Provide the [x, y] coordinate of the cell's center where the given text is located.  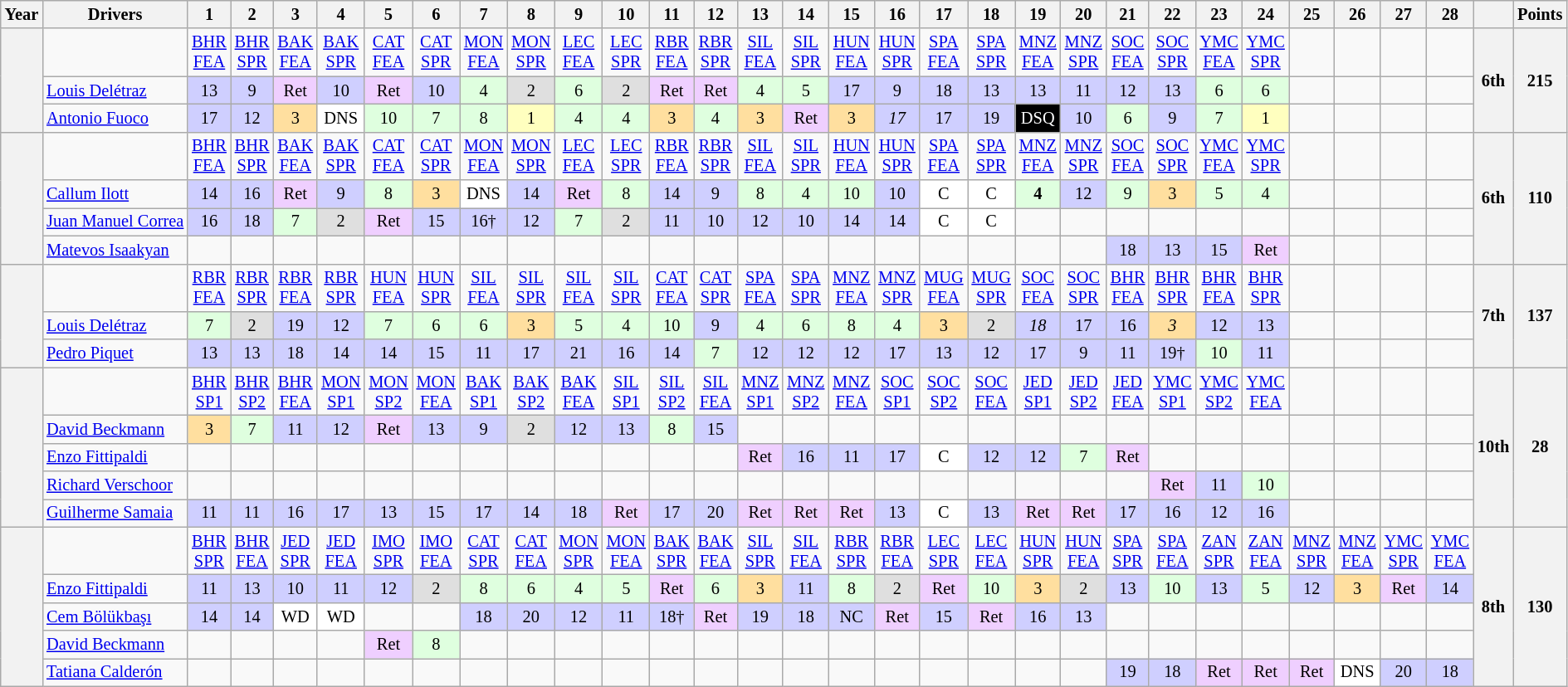
22 [1172, 14]
MNZSP2 [805, 392]
18† [672, 616]
Year [22, 14]
25 [1312, 14]
YMCSP1 [1172, 392]
Juan Manuel Correa [115, 222]
27 [1404, 14]
MONSP2 [388, 392]
JEDSP1 [1038, 392]
BHRSP1 [209, 392]
Cem Bölükbaşı [115, 616]
Pedro Piquet [115, 353]
SILSP2 [672, 392]
IMOSPR [388, 551]
JEDSP2 [1084, 392]
NC [852, 616]
26 [1358, 14]
BHRSP2 [252, 392]
130 [1540, 607]
MNZSP1 [760, 392]
BAKSP2 [531, 392]
SOCSP2 [943, 392]
Antonio Fuoco [115, 118]
YMCSP2 [1219, 392]
Guilherme Samaia [115, 513]
BAKSP1 [483, 392]
10th [1493, 447]
19† [1172, 353]
23 [1219, 14]
Drivers [115, 14]
Matevos Isaakyan [115, 250]
Richard Verschoor [115, 485]
8th [1493, 607]
ZANSPR [1219, 551]
215 [1540, 80]
110 [1540, 197]
MONSP1 [340, 392]
Points [1540, 14]
Tatiana Calderón [115, 672]
MUGFEA [943, 288]
IMOFEA [437, 551]
ZANFEA [1266, 551]
JEDSPR [296, 551]
16† [483, 222]
Callum Ilott [115, 194]
24 [1266, 14]
7th [1493, 315]
SILSP1 [626, 392]
MUGSPR [991, 288]
DSQ [1038, 118]
137 [1540, 315]
SOCSP1 [896, 392]
